Locate the cell with the specified text and output its (x, y) center coordinate. 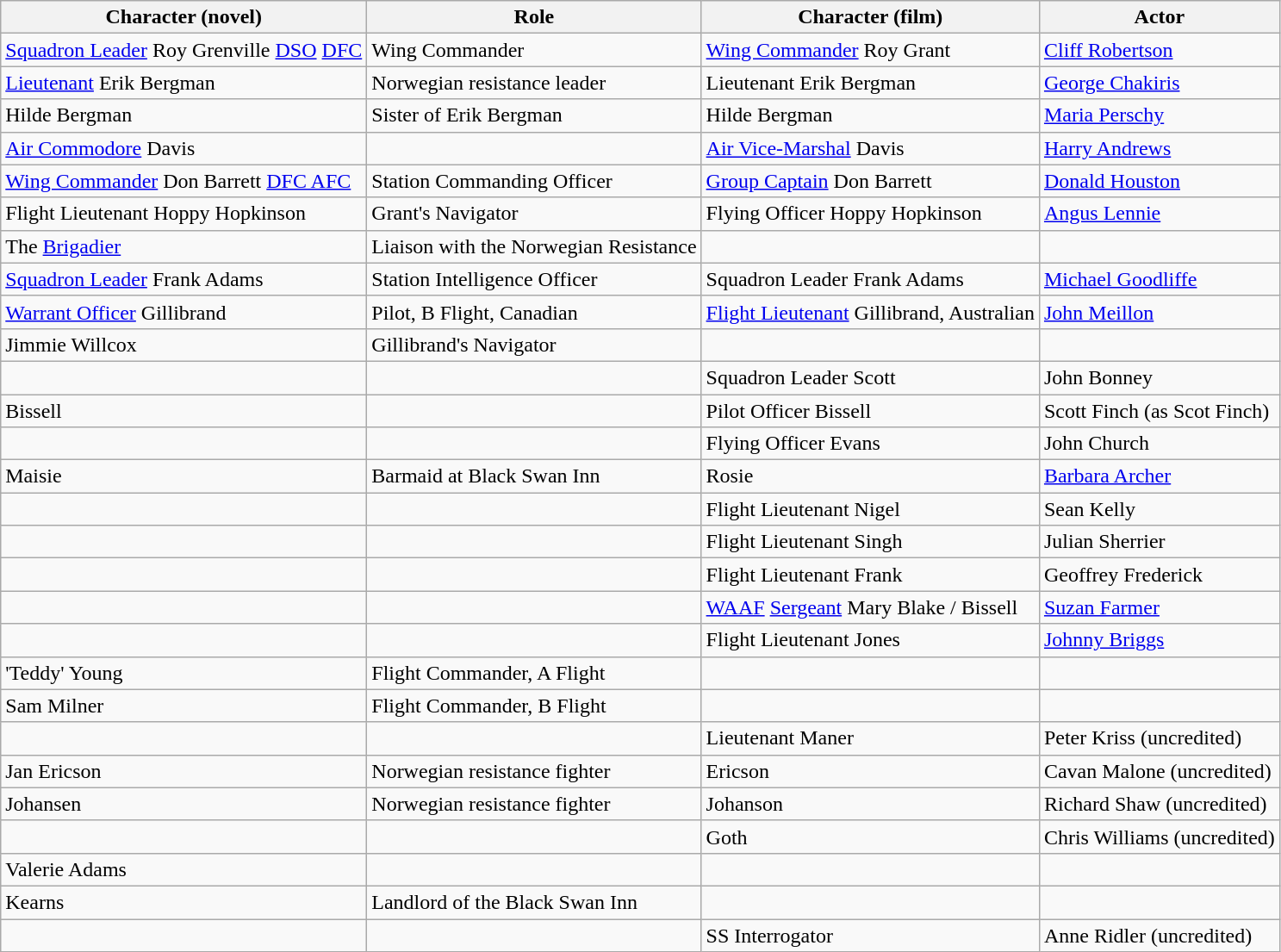
Angus Lennie (1160, 214)
Geoffrey Frederick (1160, 575)
Air Vice-Marshal Davis (870, 148)
Peter Kriss (uncredited) (1160, 738)
Maria Perschy (1160, 115)
Wing Commander Don Barrett DFC AFC (184, 181)
Johanson (870, 804)
Grant's Navigator (534, 214)
Flying Officer Hoppy Hopkinson (870, 214)
Jan Ericson (184, 771)
Kearns (184, 902)
Johansen (184, 804)
Flight Commander, A Flight (534, 673)
Lieutenant Maner (870, 738)
Ericson (870, 771)
John Bonney (1160, 377)
Pilot Officer Bissell (870, 411)
Squadron Leader Scott (870, 377)
Flight Lieutenant Frank (870, 575)
Harry Andrews (1160, 148)
Donald Houston (1160, 181)
The Brigadier (184, 246)
SS Interrogator (870, 935)
Sean Kelly (1160, 509)
Character (novel) (184, 17)
Maisie (184, 476)
Group Captain Don Barrett (870, 181)
Sam Milner (184, 706)
Flight Lieutenant Jones (870, 640)
Landlord of the Black Swan Inn (534, 902)
Chris Williams (uncredited) (1160, 837)
Character (film) (870, 17)
Role (534, 17)
Station Commanding Officer (534, 181)
Flight Commander, B Flight (534, 706)
John Church (1160, 444)
Scott Finch (as Scot Finch) (1160, 411)
Goth (870, 837)
Station Intelligence Officer (534, 279)
Michael Goodliffe (1160, 279)
Wing Commander Roy Grant (870, 50)
George Chakiris (1160, 83)
Flight Lieutenant Singh (870, 542)
Anne Ridler (uncredited) (1160, 935)
Gillibrand's Navigator (534, 345)
Barbara Archer (1160, 476)
Julian Sherrier (1160, 542)
Flight Lieutenant Gillibrand, Australian (870, 312)
Norwegian resistance leader (534, 83)
Pilot, B Flight, Canadian (534, 312)
Bissell (184, 411)
Barmaid at Black Swan Inn (534, 476)
Jimmie Willcox (184, 345)
Liaison with the Norwegian Resistance (534, 246)
Valerie Adams (184, 869)
Squadron Leader Roy Grenville DSO DFC (184, 50)
Johnny Briggs (1160, 640)
Richard Shaw (uncredited) (1160, 804)
Suzan Farmer (1160, 607)
Air Commodore Davis (184, 148)
Rosie (870, 476)
Wing Commander (534, 50)
Flight Lieutenant Nigel (870, 509)
Sister of Erik Bergman (534, 115)
Flight Lieutenant Hoppy Hopkinson (184, 214)
Warrant Officer Gillibrand (184, 312)
John Meillon (1160, 312)
Cliff Robertson (1160, 50)
'Teddy' Young (184, 673)
WAAF Sergeant Mary Blake / Bissell (870, 607)
Cavan Malone (uncredited) (1160, 771)
Flying Officer Evans (870, 444)
Actor (1160, 17)
